Output the (X, Y) coordinate of the center of the cell containing the given text.  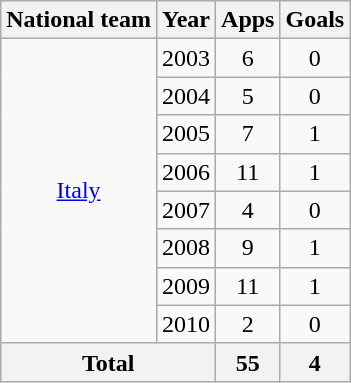
2008 (186, 248)
Year (186, 20)
5 (248, 96)
Total (108, 362)
2004 (186, 96)
2010 (186, 324)
2009 (186, 286)
9 (248, 248)
2003 (186, 58)
7 (248, 134)
2 (248, 324)
55 (248, 362)
6 (248, 58)
Apps (248, 20)
2007 (186, 210)
2005 (186, 134)
Italy (79, 191)
Goals (315, 20)
2006 (186, 172)
National team (79, 20)
